For the text-containing cell, return its midpoint in (X, Y) coordinate format. 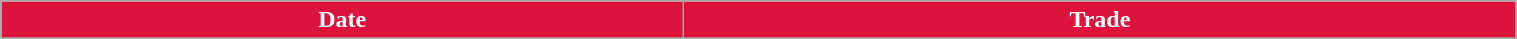
Date (342, 20)
Trade (1100, 20)
